Output the [X, Y] coordinate of the center of the cell containing the given text.  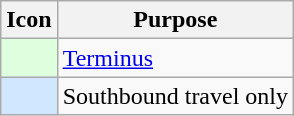
Icon [29, 20]
Southbound travel only [175, 96]
Terminus [175, 58]
Purpose [175, 20]
